Extract the (x, y) coordinate from the center of the cell holding the provided text.  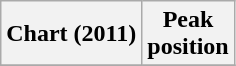
Chart (2011) (72, 34)
Peakposition (188, 34)
